Search for the cell housing the specified text and yield its [x, y] center coordinate. 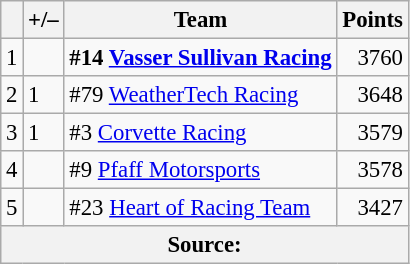
Team [200, 20]
3578 [372, 170]
Points [372, 20]
5 [12, 208]
#9 Pfaff Motorsports [200, 170]
3648 [372, 95]
3427 [372, 208]
#14 Vasser Sullivan Racing [200, 58]
3579 [372, 133]
4 [12, 170]
3 [12, 133]
#23 Heart of Racing Team [200, 208]
2 [12, 95]
3760 [372, 58]
#3 Corvette Racing [200, 133]
Source: [205, 245]
+/– [44, 20]
#79 WeatherTech Racing [200, 95]
